Capture the cell that displays the provided text and extract its [X, Y] central coordinate. 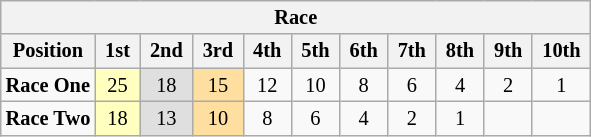
Position [48, 51]
1st [118, 51]
Race One [48, 85]
6th [364, 51]
5th [315, 51]
2nd [166, 51]
7th [412, 51]
8th [460, 51]
25 [118, 85]
13 [166, 118]
9th [508, 51]
Race [296, 17]
12 [267, 85]
Race Two [48, 118]
10th [561, 51]
15 [218, 85]
4th [267, 51]
3rd [218, 51]
